Scan for the cell matching the given text and deliver its (X, Y) coordinate at center. 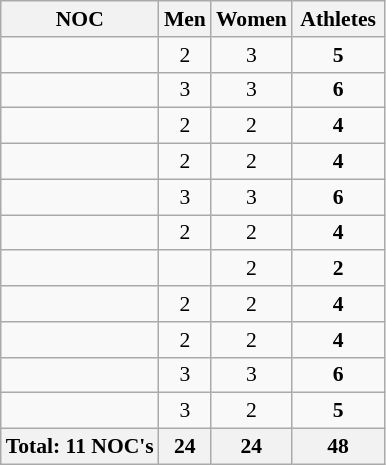
48 (338, 447)
Total: 11 NOC's (80, 447)
Women (252, 19)
NOC (80, 19)
Men (185, 19)
Athletes (338, 19)
